For the text-containing cell, return its midpoint in [X, Y] coordinate format. 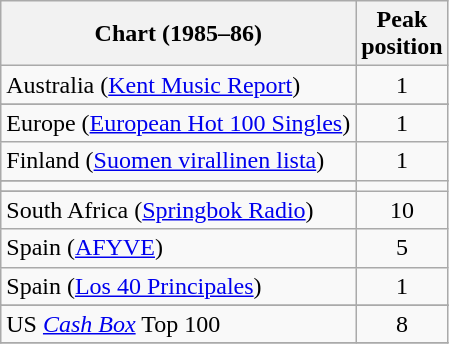
Australia (Kent Music Report) [178, 85]
South Africa (Springbok Radio) [178, 210]
Spain (Los 40 Principales) [178, 286]
US Cash Box Top 100 [178, 324]
Europe (European Hot 100 Singles) [178, 123]
Spain (AFYVE) [178, 248]
5 [402, 248]
Chart (1985–86) [178, 34]
10 [402, 210]
8 [402, 324]
Peakposition [402, 34]
Finland (Suomen virallinen lista) [178, 161]
